Capture the cell that displays the provided text and extract its (x, y) central coordinate. 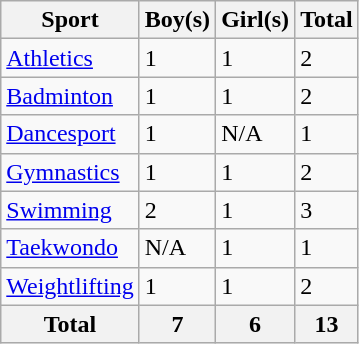
Badminton (70, 96)
6 (256, 324)
3 (327, 210)
13 (327, 324)
Weightlifting (70, 286)
Dancesport (70, 134)
Gymnastics (70, 172)
Boy(s) (177, 20)
Taekwondo (70, 248)
7 (177, 324)
Athletics (70, 58)
Sport (70, 20)
Girl(s) (256, 20)
Swimming (70, 210)
